Search for the cell housing the specified text and yield its [x, y] center coordinate. 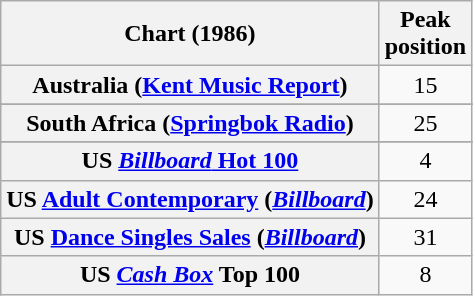
15 [425, 85]
South Africa (Springbok Radio) [190, 123]
31 [425, 237]
Australia (Kent Music Report) [190, 85]
US Billboard Hot 100 [190, 161]
US Cash Box Top 100 [190, 275]
US Dance Singles Sales (Billboard) [190, 237]
Peakposition [425, 34]
Chart (1986) [190, 34]
US Adult Contemporary (Billboard) [190, 199]
25 [425, 123]
4 [425, 161]
8 [425, 275]
24 [425, 199]
